For the text-containing cell, return its midpoint in [X, Y] coordinate format. 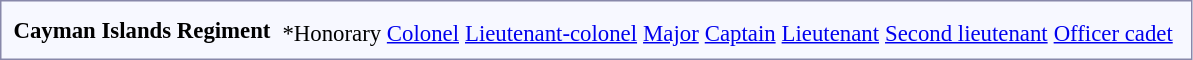
Lieutenant-colonel [552, 33]
Cayman Islands Regiment [142, 30]
*Honorary Colonel [371, 33]
Captain [740, 33]
Major [672, 33]
Second lieutenant [967, 33]
Officer cadet [1113, 33]
Lieutenant [830, 33]
